Provide the (X, Y) coordinate of the cell's center where the given text is located.  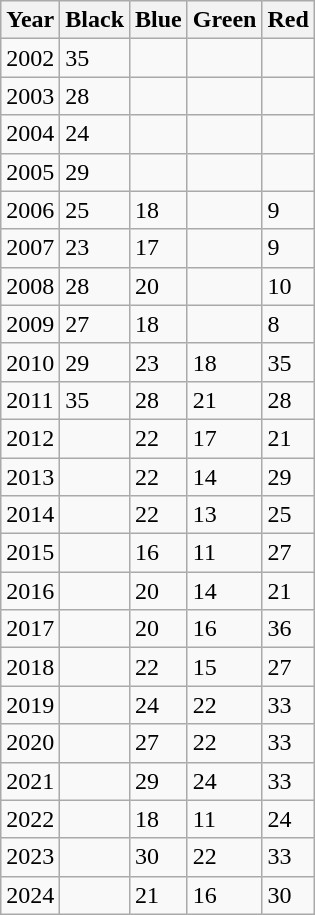
2014 (30, 515)
2024 (30, 895)
2017 (30, 629)
13 (224, 515)
2023 (30, 857)
2003 (30, 96)
2016 (30, 591)
2013 (30, 477)
10 (288, 286)
Year (30, 20)
2010 (30, 362)
2015 (30, 553)
Black (95, 20)
2018 (30, 667)
2022 (30, 819)
2006 (30, 210)
2020 (30, 743)
2021 (30, 781)
15 (224, 667)
2012 (30, 438)
2007 (30, 248)
2011 (30, 400)
2009 (30, 324)
Green (224, 20)
2005 (30, 172)
2019 (30, 705)
2004 (30, 134)
36 (288, 629)
8 (288, 324)
2002 (30, 58)
Red (288, 20)
2008 (30, 286)
Blue (159, 20)
